Return the [X, Y] coordinate for the center point of the cell that contains the specified text.  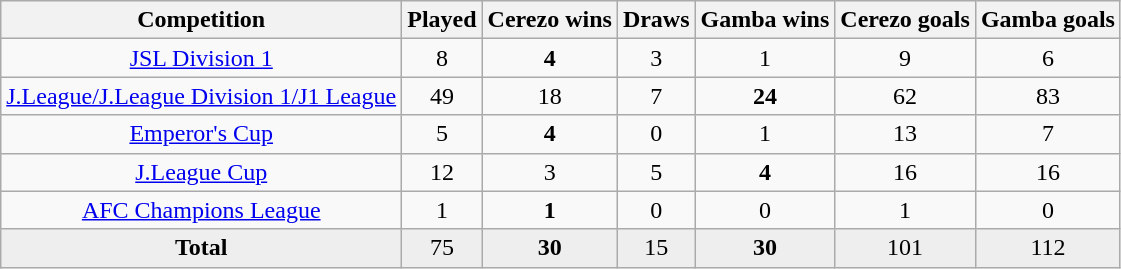
Played [442, 20]
J.League Cup [202, 172]
18 [550, 96]
AFC Champions League [202, 210]
101 [906, 248]
8 [442, 58]
Gamba goals [1048, 20]
83 [1048, 96]
75 [442, 248]
13 [906, 134]
9 [906, 58]
15 [656, 248]
Gamba wins [765, 20]
24 [765, 96]
12 [442, 172]
Emperor's Cup [202, 134]
112 [1048, 248]
Cerezo wins [550, 20]
62 [906, 96]
JSL Division 1 [202, 58]
Cerezo goals [906, 20]
Draws [656, 20]
Competition [202, 20]
6 [1048, 58]
J.League/J.League Division 1/J1 League [202, 96]
49 [442, 96]
Total [202, 248]
